From the cell containing the given text, extract its center point as [x, y] coordinate. 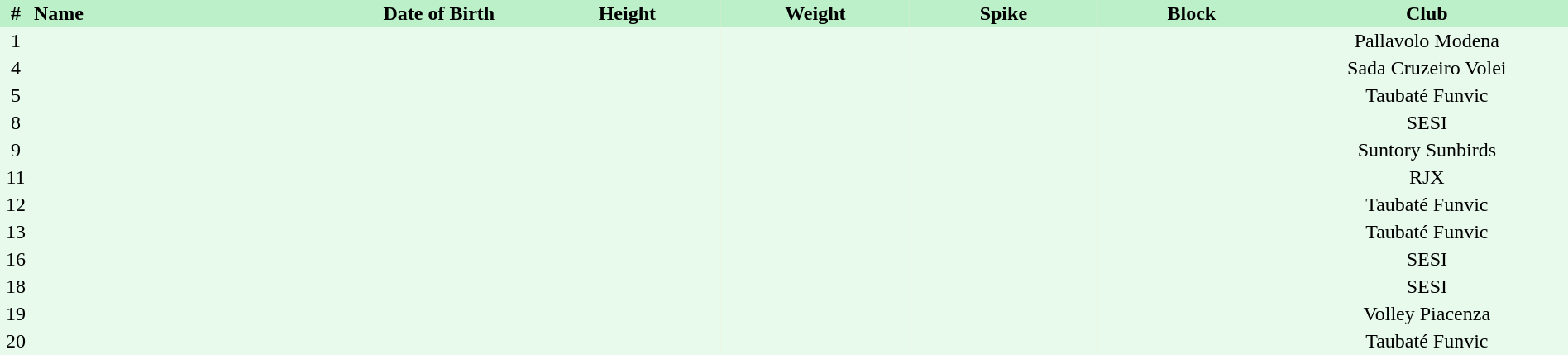
Sada Cruzeiro Volei [1427, 68]
13 [16, 232]
Weight [815, 13]
18 [16, 286]
Name [189, 13]
16 [16, 260]
Spike [1004, 13]
1 [16, 41]
Suntory Sunbirds [1427, 151]
4 [16, 68]
5 [16, 96]
Date of Birth [439, 13]
Block [1192, 13]
8 [16, 122]
Pallavolo Modena [1427, 41]
11 [16, 177]
20 [16, 341]
Volley Piacenza [1427, 314]
RJX [1427, 177]
Height [628, 13]
19 [16, 314]
9 [16, 151]
# [16, 13]
12 [16, 205]
Club [1427, 13]
